Find where the given text appears and provide that cell's center as (x, y) coordinate. 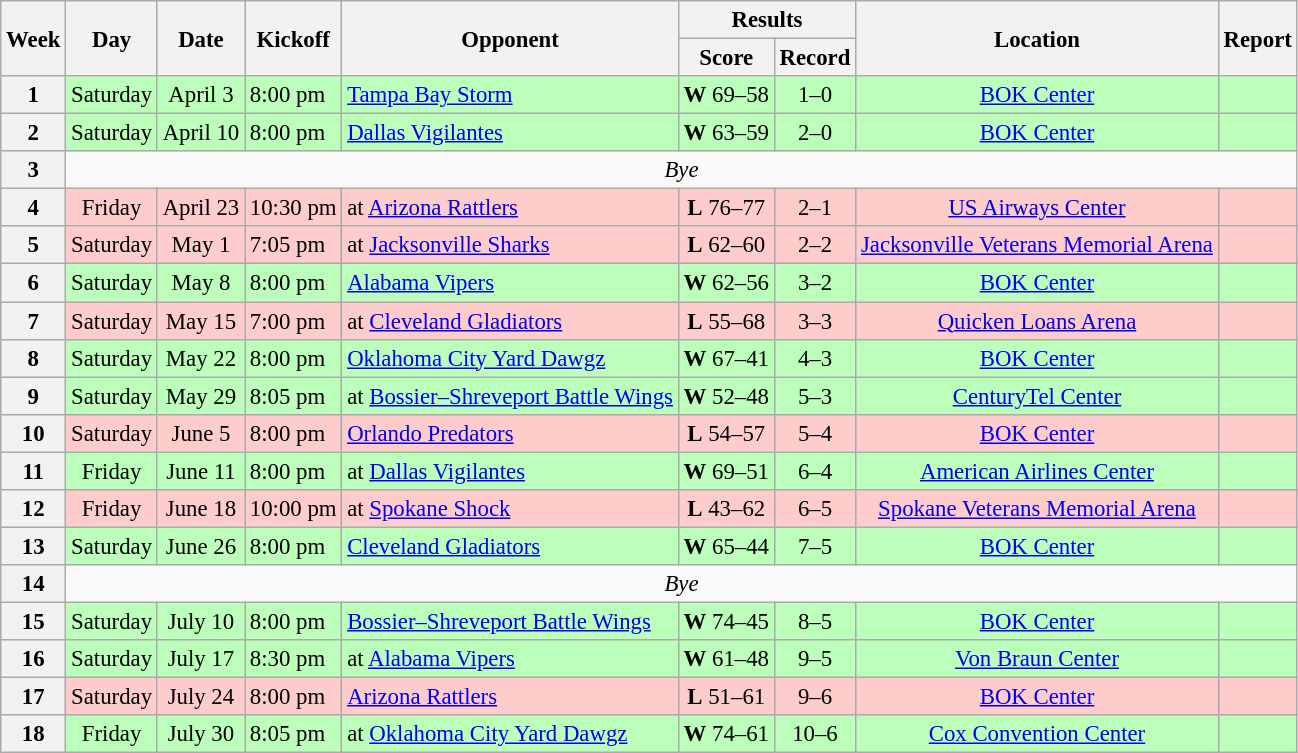
10 (34, 433)
13 (34, 546)
Record (814, 58)
7:00 pm (294, 321)
Week (34, 38)
9–6 (814, 697)
L 62–60 (726, 245)
June 11 (200, 471)
9–5 (814, 659)
May 15 (200, 321)
2–2 (814, 245)
June 5 (200, 433)
4–3 (814, 358)
Arizona Rattlers (510, 697)
July 17 (200, 659)
1–0 (814, 95)
L 54–57 (726, 433)
at Alabama Vipers (510, 659)
L 43–62 (726, 509)
at Bossier–Shreveport Battle Wings (510, 396)
July 24 (200, 697)
L 51–61 (726, 697)
Orlando Predators (510, 433)
Kickoff (294, 38)
1 (34, 95)
L 76–77 (726, 208)
15 (34, 621)
W 67–41 (726, 358)
Cox Convention Center (1038, 734)
Report (1258, 38)
Oklahoma City Yard Dawgz (510, 358)
10–6 (814, 734)
2–0 (814, 133)
Day (112, 38)
April 10 (200, 133)
at Dallas Vigilantes (510, 471)
Cleveland Gladiators (510, 546)
17 (34, 697)
Alabama Vipers (510, 283)
5–3 (814, 396)
July 30 (200, 734)
L 55–68 (726, 321)
US Airways Center (1038, 208)
May 1 (200, 245)
W 62–56 (726, 283)
Dallas Vigilantes (510, 133)
6–4 (814, 471)
18 (34, 734)
9 (34, 396)
Results (766, 20)
Von Braun Center (1038, 659)
3–3 (814, 321)
10:00 pm (294, 509)
W 74–61 (726, 734)
5 (34, 245)
American Airlines Center (1038, 471)
CenturyTel Center (1038, 396)
Score (726, 58)
Location (1038, 38)
June 18 (200, 509)
7:05 pm (294, 245)
8 (34, 358)
6 (34, 283)
W 65–44 (726, 546)
8:30 pm (294, 659)
16 (34, 659)
at Spokane Shock (510, 509)
5–4 (814, 433)
3 (34, 170)
Date (200, 38)
Jacksonville Veterans Memorial Arena (1038, 245)
W 69–58 (726, 95)
3–2 (814, 283)
8–5 (814, 621)
2–1 (814, 208)
Spokane Veterans Memorial Arena (1038, 509)
at Jacksonville Sharks (510, 245)
at Arizona Rattlers (510, 208)
11 (34, 471)
4 (34, 208)
12 (34, 509)
W 74–45 (726, 621)
at Cleveland Gladiators (510, 321)
May 29 (200, 396)
W 69–51 (726, 471)
Bossier–Shreveport Battle Wings (510, 621)
W 52–48 (726, 396)
7–5 (814, 546)
Opponent (510, 38)
2 (34, 133)
10:30 pm (294, 208)
June 26 (200, 546)
July 10 (200, 621)
7 (34, 321)
W 63–59 (726, 133)
W 61–48 (726, 659)
April 23 (200, 208)
Quicken Loans Arena (1038, 321)
14 (34, 584)
May 22 (200, 358)
6–5 (814, 509)
Tampa Bay Storm (510, 95)
April 3 (200, 95)
at Oklahoma City Yard Dawgz (510, 734)
May 8 (200, 283)
